Find where the given text appears and provide that cell's center as [x, y] coordinate. 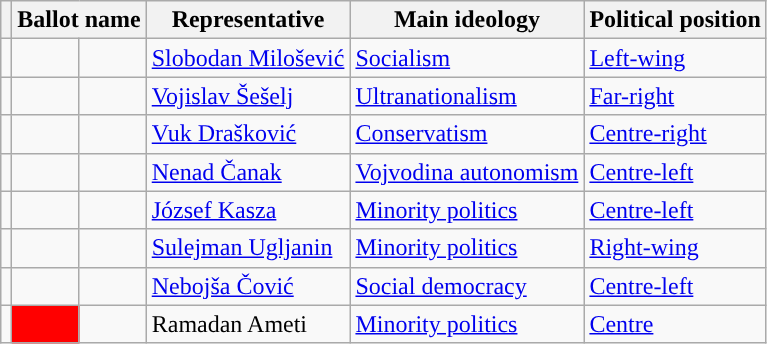
Social democracy [467, 286]
Vuk Drašković [248, 134]
Far-right [675, 96]
Main ideology [467, 20]
Vojislav Šešelj [248, 96]
Socialism [467, 58]
József Kasza [248, 210]
Political position [675, 20]
Right-wing [675, 248]
Slobodan Milošević [248, 58]
Centre [675, 324]
Ramadan Ameti [248, 324]
Nebojša Čović [248, 286]
Vojvodina autonomism [467, 172]
Ballot name [79, 20]
Nenad Čanak [248, 172]
Ultranationalism [467, 96]
Left-wing [675, 58]
Conservatism [467, 134]
Centre-right [675, 134]
Sulejman Ugljanin [248, 248]
Representative [248, 20]
